Pinpoint the cell where the given text exists, returning its (X, Y) midpoint coordinate. 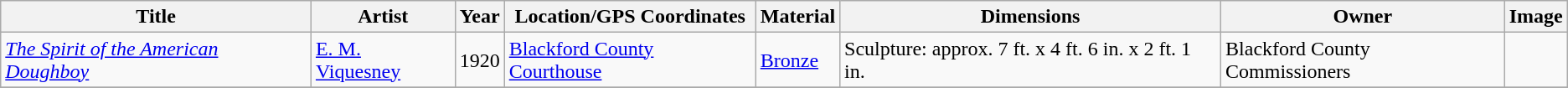
Artist (383, 17)
Material (797, 17)
Blackford County Commissioners (1364, 60)
E. M. Viquesney (383, 60)
Blackford County Courthouse (630, 60)
Image (1536, 17)
Bronze (797, 60)
Year (479, 17)
Title (156, 17)
Owner (1364, 17)
The Spirit of the American Doughboy (156, 60)
1920 (479, 60)
Location/GPS Coordinates (630, 17)
Sculpture: approx. 7 ft. x 4 ft. 6 in. x 2 ft. 1 in. (1030, 60)
Dimensions (1030, 17)
